Output the (X, Y) coordinate of the center of the cell containing the given text.  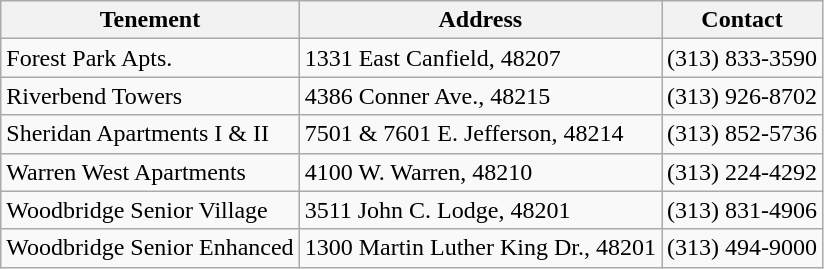
Forest Park Apts. (150, 58)
4100 W. Warren, 48210 (480, 172)
(313) 494-9000 (742, 248)
Address (480, 20)
Contact (742, 20)
Tenement (150, 20)
Sheridan Apartments I & II (150, 134)
Riverbend Towers (150, 96)
4386 Conner Ave., 48215 (480, 96)
(313) 831-4906 (742, 210)
(313) 833-3590 (742, 58)
1331 East Canfield, 48207 (480, 58)
3511 John C. Lodge, 48201 (480, 210)
Woodbridge Senior Enhanced (150, 248)
(313) 852-5736 (742, 134)
Warren West Apartments (150, 172)
(313) 926-8702 (742, 96)
7501 & 7601 E. Jefferson, 48214 (480, 134)
1300 Martin Luther King Dr., 48201 (480, 248)
(313) 224-4292 (742, 172)
Woodbridge Senior Village (150, 210)
